Provide the [X, Y] coordinate of the cell's center where the given text is located.  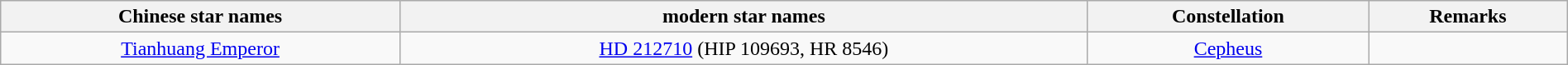
Constellation [1227, 17]
modern star names [743, 17]
Cepheus [1227, 48]
Remarks [1469, 17]
Chinese star names [200, 17]
HD 212710 (HIP 109693, HR 8546) [743, 48]
Tianhuang Emperor [200, 48]
